Search for the cell housing the specified text and yield its (X, Y) center coordinate. 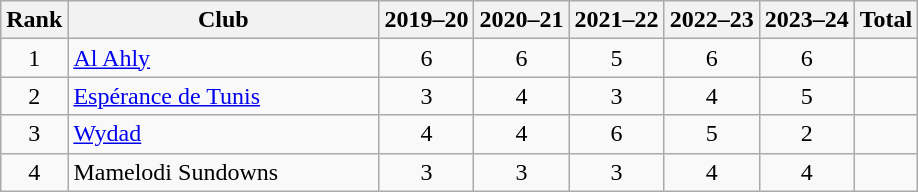
Al Ahly (224, 58)
2021–22 (616, 20)
2022–23 (712, 20)
1 (34, 58)
Club (224, 20)
Total (886, 20)
Mamelodi Sundowns (224, 172)
2019–20 (426, 20)
2020–21 (522, 20)
Wydad (224, 134)
Espérance de Tunis (224, 96)
2023–24 (806, 20)
Rank (34, 20)
